Pinpoint the cell where the given text exists, returning its [X, Y] midpoint coordinate. 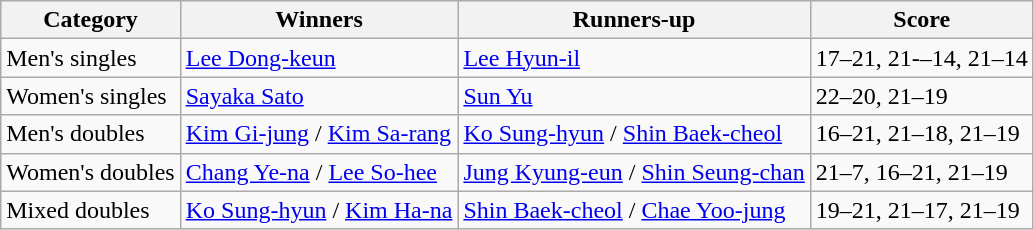
Lee Dong-keun [319, 58]
Kim Gi-jung / Kim Sa-rang [319, 134]
Shin Baek-cheol / Chae Yoo-jung [634, 210]
21–7, 16–21, 21–19 [922, 172]
Lee Hyun-il [634, 58]
19–21, 21–17, 21–19 [922, 210]
Women's singles [90, 96]
Category [90, 20]
Chang Ye-na / Lee So-hee [319, 172]
Men's singles [90, 58]
22–20, 21–19 [922, 96]
Ko Sung-hyun / Kim Ha-na [319, 210]
Sayaka Sato [319, 96]
17–21, 21-–14, 21–14 [922, 58]
Men's doubles [90, 134]
Winners [319, 20]
Score [922, 20]
Ko Sung-hyun / Shin Baek-cheol [634, 134]
Jung Kyung-eun / Shin Seung-chan [634, 172]
Sun Yu [634, 96]
Mixed doubles [90, 210]
Women's doubles [90, 172]
Runners-up [634, 20]
16–21, 21–18, 21–19 [922, 134]
